Output the [x, y] coordinate of the center of the cell containing the given text.  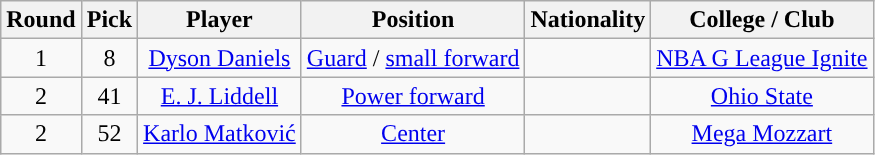
Power forward [413, 96]
Center [413, 134]
8 [109, 58]
41 [109, 96]
1 [41, 58]
Dyson Daniels [220, 58]
Pick [109, 20]
E. J. Liddell [220, 96]
Position [413, 20]
52 [109, 134]
Player [220, 20]
College / Club [762, 20]
Round [41, 20]
Karlo Matković [220, 134]
Ohio State [762, 96]
Mega Mozzart [762, 134]
Nationality [588, 20]
NBA G League Ignite [762, 58]
Guard / small forward [413, 58]
